Return (X, Y) of the center of cell containing provided text 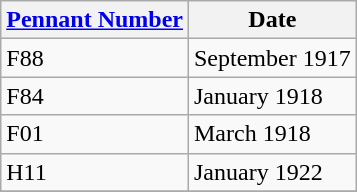
March 1918 (272, 134)
F88 (95, 58)
September 1917 (272, 58)
H11 (95, 172)
F01 (95, 134)
January 1922 (272, 172)
January 1918 (272, 96)
F84 (95, 96)
Pennant Number (95, 20)
Date (272, 20)
